Identify which cell holds the provided text, then report its (x, y) central coordinate. 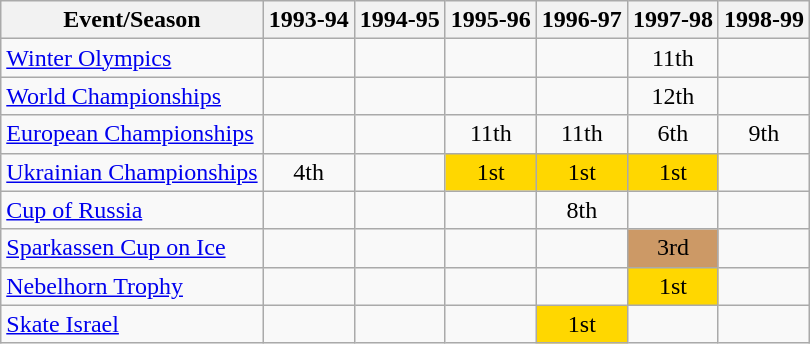
Cup of Russia (132, 210)
Winter Olympics (132, 58)
European Championships (132, 134)
1995-96 (490, 20)
Skate Israel (132, 324)
8th (582, 210)
1996-97 (582, 20)
12th (672, 96)
Ukrainian Championships (132, 172)
Nebelhorn Trophy (132, 286)
1993-94 (308, 20)
World Championships (132, 96)
1998-99 (764, 20)
Event/Season (132, 20)
3rd (672, 248)
1994-95 (400, 20)
9th (764, 134)
1997-98 (672, 20)
4th (308, 172)
Sparkassen Cup on Ice (132, 248)
6th (672, 134)
